From the cell containing the given text, extract its center point as [X, Y] coordinate. 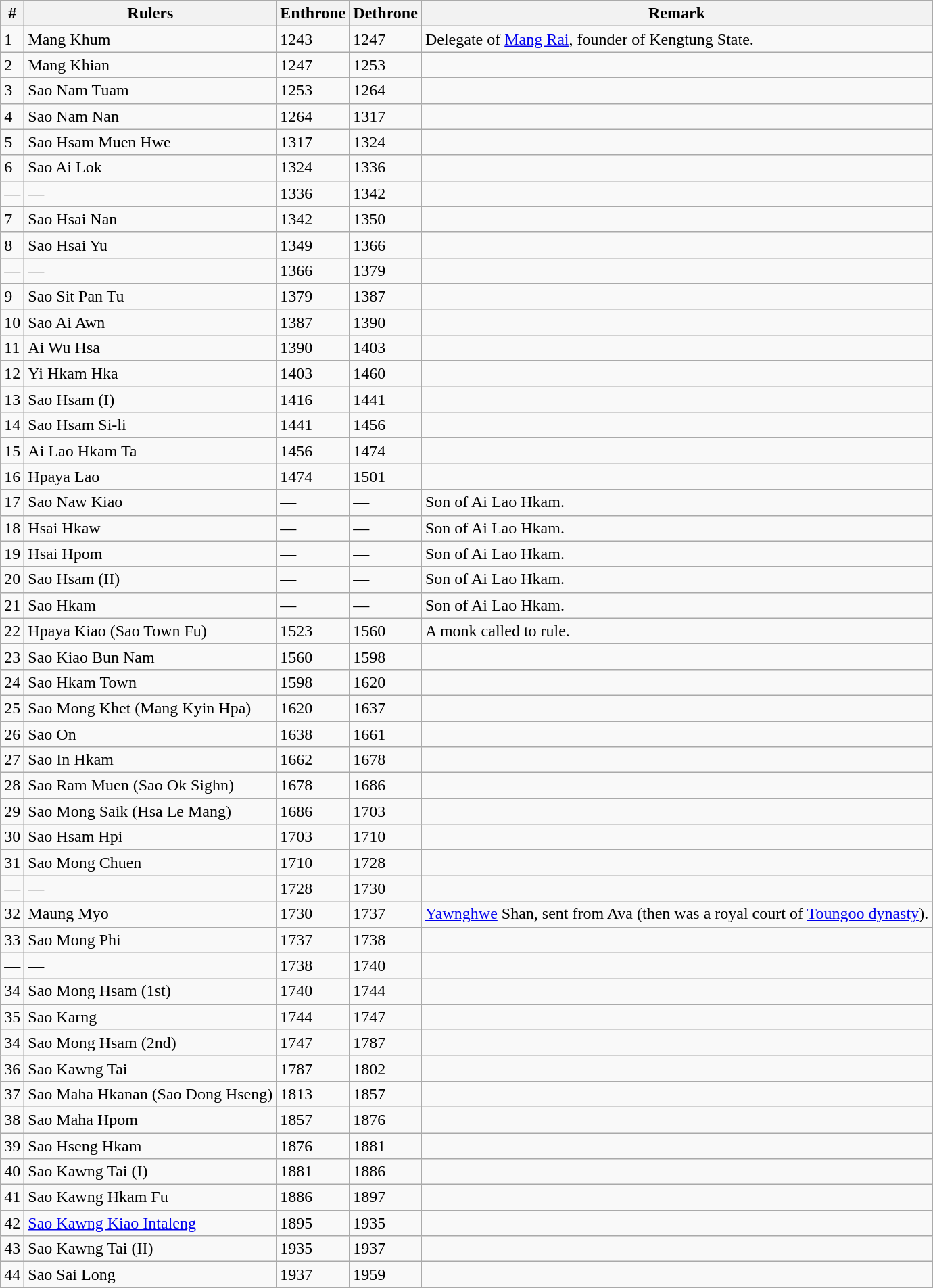
31 [12, 863]
Sao Kawng Tai (II) [150, 1249]
# [12, 14]
35 [12, 1017]
23 [12, 657]
16 [12, 477]
Sao Mong Hsam (2nd) [150, 1043]
1661 [385, 734]
1523 [313, 631]
37 [12, 1094]
28 [12, 786]
5 [12, 142]
Ai Lao Hkam Ta [150, 451]
32 [12, 914]
8 [12, 245]
Hsai Hpom [150, 554]
Sao Hsam Muen Hwe [150, 142]
7 [12, 219]
1662 [313, 760]
1416 [313, 400]
41 [12, 1197]
Sao Sai Long [150, 1274]
1 [12, 39]
26 [12, 734]
39 [12, 1146]
Sao Hsam Hpi [150, 837]
1349 [313, 245]
Delegate of Mang Rai, founder of Kengtung State. [676, 39]
Yi Hkam Hka [150, 374]
36 [12, 1068]
25 [12, 708]
Dethrone [385, 14]
13 [12, 400]
9 [12, 296]
Sao Nam Tuam [150, 91]
22 [12, 631]
1243 [313, 39]
Sao Karng [150, 1017]
30 [12, 837]
Sao Mong Phi [150, 940]
Sao Mong Hsam (1st) [150, 991]
Sao In Hkam [150, 760]
17 [12, 502]
Enthrone [313, 14]
6 [12, 168]
Sao Kawng Kiao Intaleng [150, 1223]
Hpaya Lao [150, 477]
Sao Hkam Town [150, 682]
33 [12, 940]
Sao Mong Chuen [150, 863]
Maung Myo [150, 914]
Sao Ai Awn [150, 323]
1897 [385, 1197]
19 [12, 554]
1460 [385, 374]
A monk called to rule. [676, 631]
Hsai Hkaw [150, 528]
Sao Hsam (II) [150, 579]
Sao Hkam [150, 605]
Sao Hsam Si-li [150, 425]
Sao Hsai Yu [150, 245]
Rulers [150, 14]
42 [12, 1223]
4 [12, 116]
1501 [385, 477]
21 [12, 605]
Sao Maha Hkanan (Sao Dong Hseng) [150, 1094]
Sao Hsai Nan [150, 219]
Sao On [150, 734]
Sao Kiao Bun Nam [150, 657]
20 [12, 579]
Sao Nam Nan [150, 116]
Sao Mong Khet (Mang Kyin Hpa) [150, 708]
27 [12, 760]
Sao Kawng Tai [150, 1068]
Sao Kawng Tai (I) [150, 1172]
1802 [385, 1068]
24 [12, 682]
1350 [385, 219]
Sao Sit Pan Tu [150, 296]
Yawnghwe Shan, sent from Ava (then was a royal court of Toungoo dynasty). [676, 914]
1959 [385, 1274]
Sao Hseng Hkam [150, 1146]
38 [12, 1120]
1637 [385, 708]
10 [12, 323]
12 [12, 374]
3 [12, 91]
14 [12, 425]
18 [12, 528]
Mang Khum [150, 39]
44 [12, 1274]
Hpaya Kiao (Sao Town Fu) [150, 631]
1813 [313, 1094]
2 [12, 65]
Sao Ai Lok [150, 168]
Sao Hsam (I) [150, 400]
43 [12, 1249]
Ai Wu Hsa [150, 348]
1895 [313, 1223]
Sao Kawng Hkam Fu [150, 1197]
29 [12, 811]
40 [12, 1172]
Remark [676, 14]
1638 [313, 734]
Mang Khian [150, 65]
Sao Maha Hpom [150, 1120]
15 [12, 451]
11 [12, 348]
Sao Ram Muen (Sao Ok Sighn) [150, 786]
Sao Naw Kiao [150, 502]
Sao Mong Saik (Hsa Le Mang) [150, 811]
